Provide the (X, Y) coordinate of the cell's center where the given text is located.  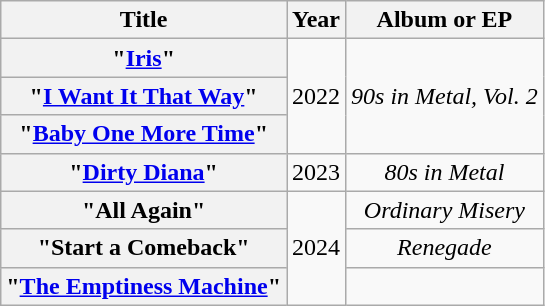
2023 (316, 172)
Year (316, 20)
80s in Metal (445, 172)
"Start a Comeback" (144, 248)
"The Emptiness Machine" (144, 286)
Album or EP (445, 20)
"Baby One More Time" (144, 134)
"Dirty Diana" (144, 172)
"I Want It That Way" (144, 96)
2024 (316, 248)
Title (144, 20)
2022 (316, 96)
Ordinary Misery (445, 210)
"All Again" (144, 210)
90s in Metal, Vol. 2 (445, 96)
"Iris" (144, 58)
Renegade (445, 248)
